Locate the cell with the specified text and output its (x, y) center coordinate. 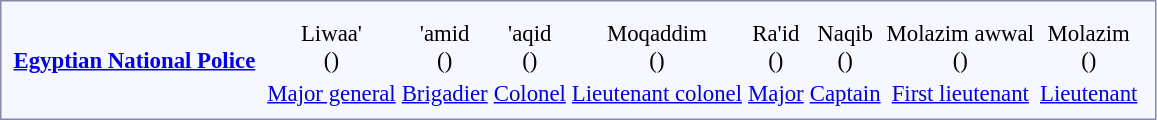
Molazim() (1089, 46)
Naqib() (845, 46)
Brigadier (444, 93)
Moqaddim() (656, 46)
Lieutenant colonel (656, 93)
Colonel (530, 93)
'aqid() (530, 46)
Lieutenant (1089, 93)
Major (776, 93)
'amid() (444, 46)
Captain (845, 93)
Molazim awwal() (960, 46)
Liwaa'() (332, 46)
Ra'id() (776, 46)
Major general (332, 93)
Egyptian National Police (134, 60)
First lieutenant (960, 93)
